Find where the given text appears and provide that cell's center as (x, y) coordinate. 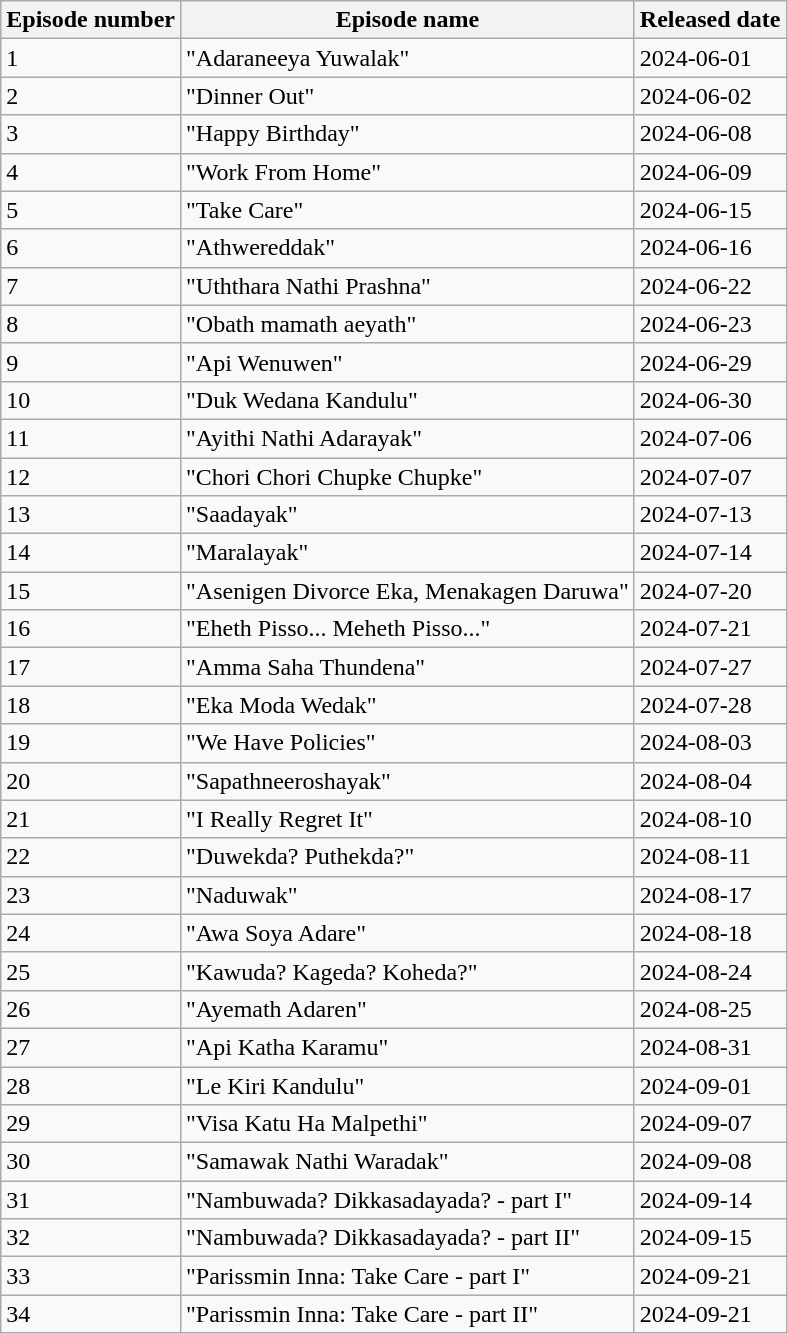
"Happy Birthday" (408, 134)
Episode number (91, 20)
2024-08-24 (710, 971)
"Parissmin Inna: Take Care - part II" (408, 1314)
33 (91, 1276)
12 (91, 477)
8 (91, 324)
2024-08-11 (710, 857)
"Chori Chori Chupke Chupke" (408, 477)
"Parissmin Inna: Take Care - part I" (408, 1276)
"Visa Katu Ha Malpethi" (408, 1124)
2024-06-01 (710, 58)
34 (91, 1314)
15 (91, 591)
3 (91, 134)
24 (91, 933)
"Duwekda? Puthekda?" (408, 857)
2024-07-21 (710, 629)
2024-06-30 (710, 400)
"Uththara Nathi Prashna" (408, 286)
7 (91, 286)
Released date (710, 20)
9 (91, 362)
2024-09-08 (710, 1162)
"Dinner Out" (408, 96)
18 (91, 705)
"Samawak Nathi Waradak" (408, 1162)
"Nambuwada? Dikkasadayada? - part II" (408, 1238)
2024-06-22 (710, 286)
Episode name (408, 20)
2024-06-15 (710, 210)
2024-07-28 (710, 705)
2024-09-01 (710, 1085)
2024-08-18 (710, 933)
"Naduwak" (408, 895)
2024-09-07 (710, 1124)
"Kawuda? Kageda? Koheda?" (408, 971)
2024-07-27 (710, 667)
32 (91, 1238)
"Amma Saha Thundena" (408, 667)
31 (91, 1200)
2024-09-15 (710, 1238)
2024-06-23 (710, 324)
2024-07-14 (710, 553)
23 (91, 895)
"Athwereddak" (408, 248)
1 (91, 58)
21 (91, 819)
26 (91, 1009)
"Ayithi Nathi Adarayak" (408, 438)
"Duk Wedana Kandulu" (408, 400)
"Asenigen Divorce Eka, Menakagen Daruwa" (408, 591)
2024-06-09 (710, 172)
"We Have Policies" (408, 743)
29 (91, 1124)
19 (91, 743)
22 (91, 857)
"Maralayak" (408, 553)
10 (91, 400)
2024-06-02 (710, 96)
16 (91, 629)
14 (91, 553)
2024-07-13 (710, 515)
20 (91, 781)
"I Really Regret It" (408, 819)
5 (91, 210)
25 (91, 971)
2024-08-17 (710, 895)
"Sapathneeroshayak" (408, 781)
"Take Care" (408, 210)
"Awa Soya Adare" (408, 933)
2024-06-29 (710, 362)
"Api Wenuwen" (408, 362)
2024-08-04 (710, 781)
"Eheth Pisso... Meheth Pisso..." (408, 629)
2024-08-03 (710, 743)
"Obath mamath aeyath" (408, 324)
17 (91, 667)
2024-07-20 (710, 591)
2024-07-06 (710, 438)
2024-08-31 (710, 1047)
2024-08-25 (710, 1009)
2024-06-08 (710, 134)
2 (91, 96)
11 (91, 438)
"Saadayak" (408, 515)
"Ayemath Adaren" (408, 1009)
4 (91, 172)
2024-08-10 (710, 819)
"Nambuwada? Dikkasadayada? - part I" (408, 1200)
"Adaraneeya Yuwalak" (408, 58)
2024-06-16 (710, 248)
28 (91, 1085)
13 (91, 515)
6 (91, 248)
30 (91, 1162)
2024-09-14 (710, 1200)
"Eka Moda Wedak" (408, 705)
"Work From Home" (408, 172)
2024-07-07 (710, 477)
"Le Kiri Kandulu" (408, 1085)
27 (91, 1047)
"Api Katha Karamu" (408, 1047)
